Return (x, y) of the center of cell containing provided text 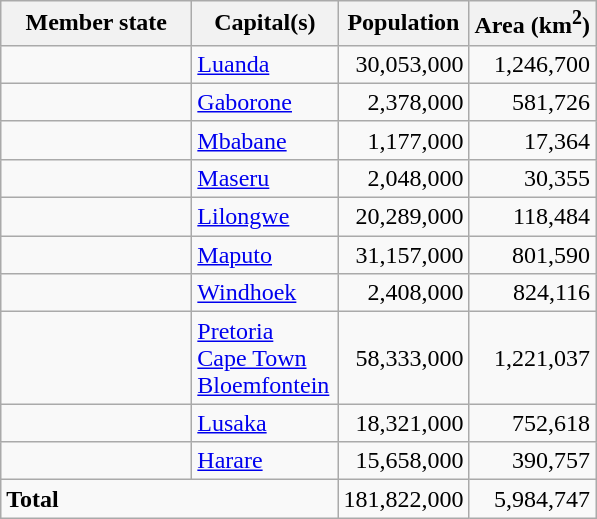
581,726 (532, 102)
Mbabane (265, 140)
15,658,000 (404, 461)
17,364 (532, 140)
752,618 (532, 423)
Harare (265, 461)
Maputo (265, 255)
20,289,000 (404, 217)
Member state (96, 24)
Windhoek (265, 293)
801,590 (532, 255)
1,177,000 (404, 140)
PretoriaCape TownBloemfontein (265, 358)
31,157,000 (404, 255)
Lusaka (265, 423)
1,221,037 (532, 358)
Area (km2) (532, 24)
2,408,000 (404, 293)
Total (170, 499)
Lilongwe (265, 217)
58,333,000 (404, 358)
30,355 (532, 178)
30,053,000 (404, 64)
Gaborone (265, 102)
Maseru (265, 178)
2,378,000 (404, 102)
5,984,747 (532, 499)
2,048,000 (404, 178)
Population (404, 24)
Luanda (265, 64)
390,757 (532, 461)
18,321,000 (404, 423)
1,246,700 (532, 64)
824,116 (532, 293)
Capital(s) (265, 24)
181,822,000 (404, 499)
118,484 (532, 217)
